Return [x, y] of the center of cell containing provided text 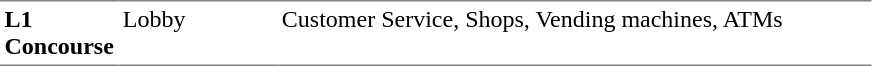
Lobby [198, 33]
Customer Service, Shops, Vending machines, ATMs [574, 33]
L1Concourse [59, 33]
